Output the (x, y) coordinate of the center of the cell containing the given text.  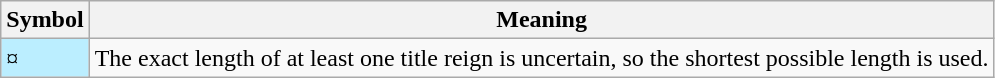
¤ (45, 58)
Meaning (542, 20)
Symbol (45, 20)
The exact length of at least one title reign is uncertain, so the shortest possible length is used. (542, 58)
